Search for the cell housing the specified text and yield its (x, y) center coordinate. 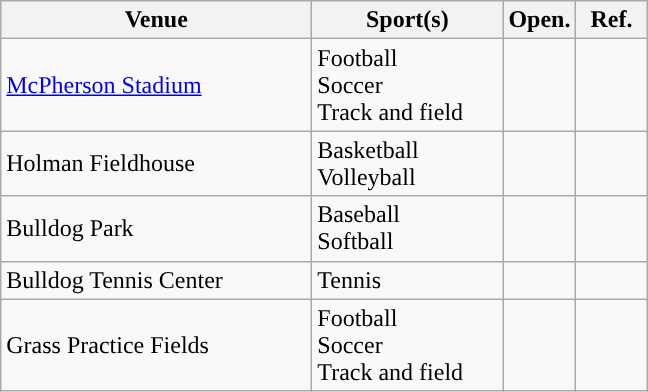
McPherson Stadium (156, 85)
Sport(s) (408, 20)
Bulldog Park (156, 228)
Baseball Softball (408, 228)
Grass Practice Fields (156, 345)
Holman Fieldhouse (156, 164)
Ref. (612, 20)
Venue (156, 20)
Tennis (408, 280)
Bulldog Tennis Center (156, 280)
Open. (540, 20)
Basketball Volleyball (408, 164)
